Identify which cell holds the provided text, then report its (X, Y) central coordinate. 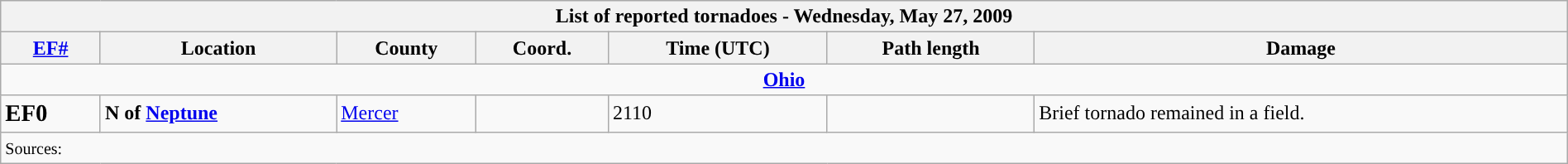
EF# (51, 48)
EF0 (51, 113)
Location (218, 48)
N of Neptune (218, 113)
Mercer (407, 113)
County (407, 48)
2110 (718, 113)
Sources: (784, 147)
Brief tornado remained in a field. (1302, 113)
List of reported tornadoes - Wednesday, May 27, 2009 (784, 17)
Damage (1302, 48)
Path length (930, 48)
Ohio (784, 80)
Coord. (543, 48)
Time (UTC) (718, 48)
